Output the [X, Y] coordinate of the center of the cell containing the given text.  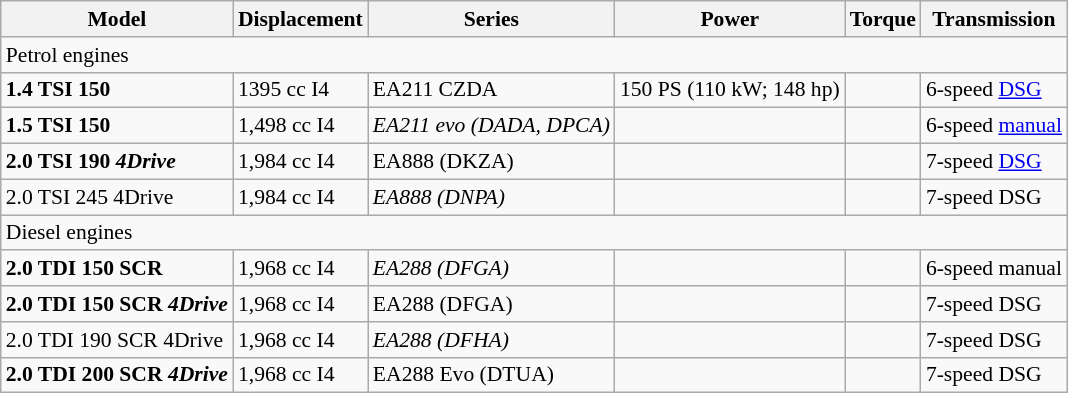
EA288 (DFHA) [492, 340]
150 PS (110 kW; 148 hp) [730, 90]
2.0 TSI 190 4Drive [117, 162]
EA888 (DNPA) [492, 197]
2.0 TSI 245 4Drive [117, 197]
Series [492, 19]
1,498 cc I4 [300, 126]
1395 cc I4 [300, 90]
1.5 TSI 150 [117, 126]
Model [117, 19]
2.0 TDI 200 SCR 4Drive [117, 375]
EA211 CZDA [492, 90]
Torque [883, 19]
EA888 (DKZA) [492, 162]
EA211 evo (DADA, DPCA) [492, 126]
Power [730, 19]
Diesel engines [534, 233]
1.4 TSI 150 [117, 90]
EA288 Evo (DTUA) [492, 375]
2.0 TDI 150 SCR 4Drive [117, 304]
2.0 TDI 190 SCR 4Drive [117, 340]
Displacement [300, 19]
6-speed DSG [994, 90]
Petrol engines [534, 55]
Transmission [994, 19]
2.0 TDI 150 SCR [117, 269]
